Capture the cell that displays the provided text and extract its [x, y] central coordinate. 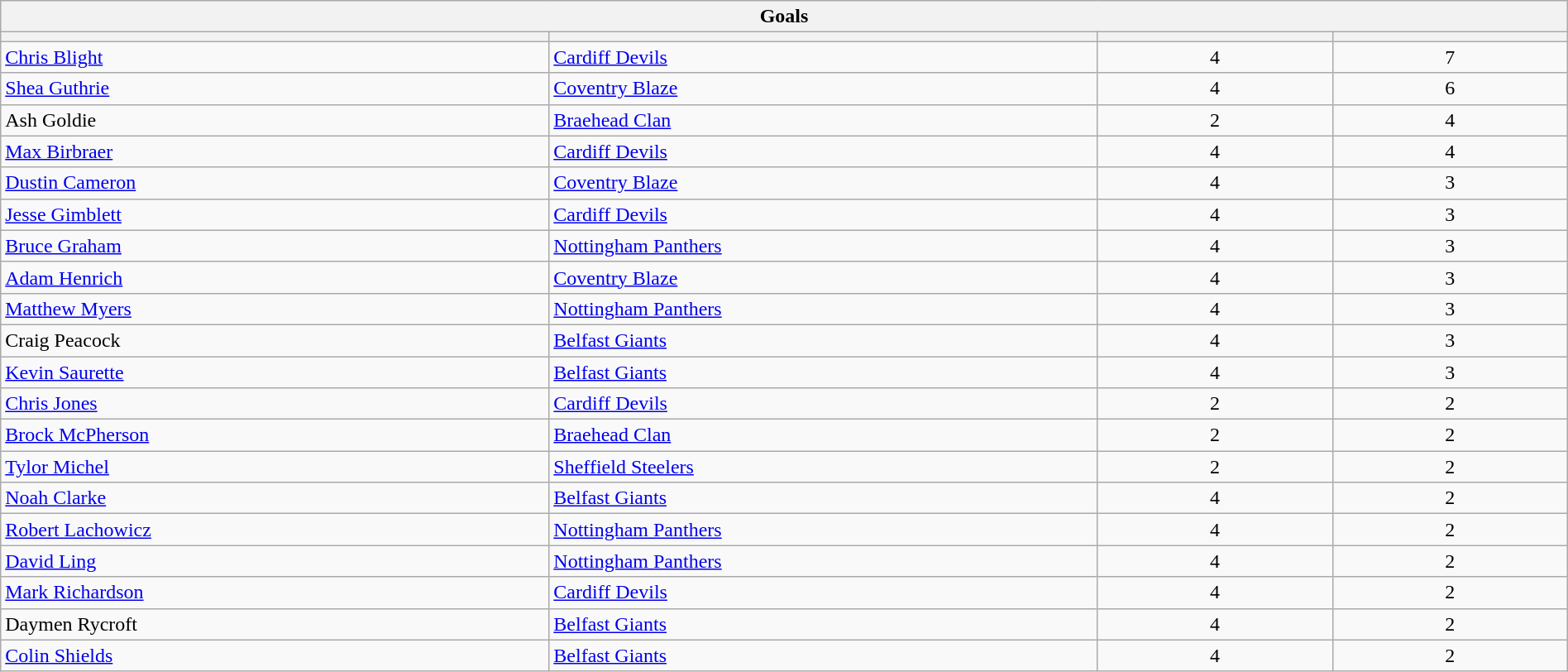
Goals [784, 17]
David Ling [275, 561]
Dustin Cameron [275, 183]
Sheffield Steelers [824, 467]
Max Birbraer [275, 151]
7 [1450, 57]
Chris Jones [275, 404]
Ash Goldie [275, 120]
Jesse Gimblett [275, 214]
Adam Henrich [275, 277]
Mark Richardson [275, 593]
Matthew Myers [275, 309]
6 [1450, 89]
Shea Guthrie [275, 89]
Kevin Saurette [275, 372]
Craig Peacock [275, 340]
Daymen Rycroft [275, 624]
Bruce Graham [275, 246]
Colin Shields [275, 655]
Tylor Michel [275, 467]
Robert Lachowicz [275, 530]
Chris Blight [275, 57]
Brock McPherson [275, 435]
Noah Clarke [275, 498]
